Return (x, y) of the center of cell containing provided text 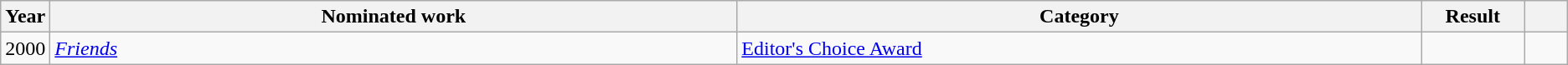
2000 (25, 48)
Editor's Choice Award (1079, 48)
Result (1473, 17)
Nominated work (394, 17)
Friends (394, 48)
Year (25, 17)
Category (1079, 17)
